Provide the [X, Y] coordinate of the cell's center where the given text is located.  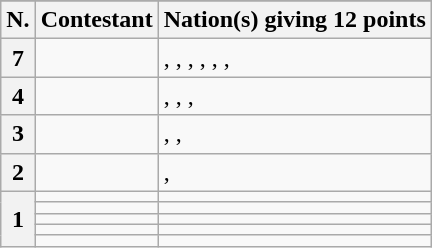
, , , [294, 96]
N. [18, 20]
, , , , , , [294, 58]
Contestant [96, 20]
, [294, 172]
7 [18, 58]
, , [294, 134]
3 [18, 134]
4 [18, 96]
1 [18, 218]
2 [18, 172]
Nation(s) giving 12 points [294, 20]
